Return the [X, Y] coordinate for the center point of the cell that contains the specified text.  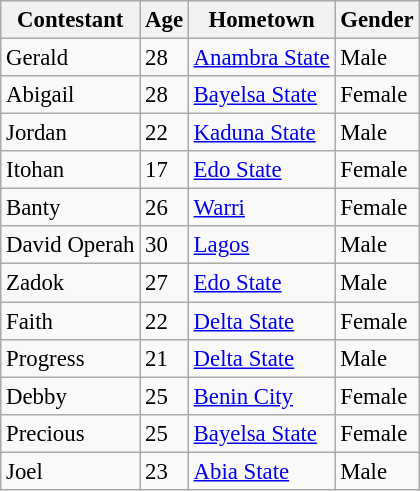
Gender [377, 20]
Precious [70, 433]
Debby [70, 396]
17 [164, 170]
Lagos [262, 245]
26 [164, 208]
Joel [70, 471]
Abigail [70, 95]
Warri [262, 208]
30 [164, 245]
Abia State [262, 471]
Faith [70, 321]
Contestant [70, 20]
27 [164, 283]
Progress [70, 358]
David Operah [70, 245]
Itohan [70, 170]
23 [164, 471]
21 [164, 358]
Gerald [70, 58]
Zadok [70, 283]
Kaduna State [262, 133]
Hometown [262, 20]
Age [164, 20]
Banty [70, 208]
Jordan [70, 133]
Benin City [262, 396]
Anambra State [262, 58]
